For the text-containing cell, return its midpoint in [X, Y] coordinate format. 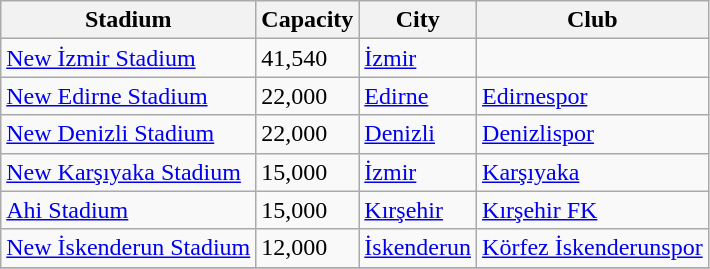
Denizli [418, 134]
Kırşehir [418, 210]
Edirnespor [593, 96]
Karşıyaka [593, 172]
New Edirne Stadium [128, 96]
Ahi Stadium [128, 210]
İskenderun [418, 248]
Kırşehir FK [593, 210]
41,540 [308, 58]
City [418, 20]
Edirne [418, 96]
Stadium [128, 20]
New İzmir Stadium [128, 58]
Körfez İskenderunspor [593, 248]
Denizlispor [593, 134]
New Denizli Stadium [128, 134]
Capacity [308, 20]
New İskenderun Stadium [128, 248]
New Karşıyaka Stadium [128, 172]
12,000 [308, 248]
Club [593, 20]
